Locate the cell with the specified text and output its (X, Y) center coordinate. 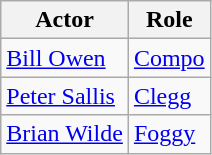
Peter Sallis (65, 96)
Clegg (169, 96)
Role (169, 20)
Foggy (169, 134)
Compo (169, 58)
Bill Owen (65, 58)
Actor (65, 20)
Brian Wilde (65, 134)
